Determine the (x, y) coordinate at the center of the cell enclosing the given text.  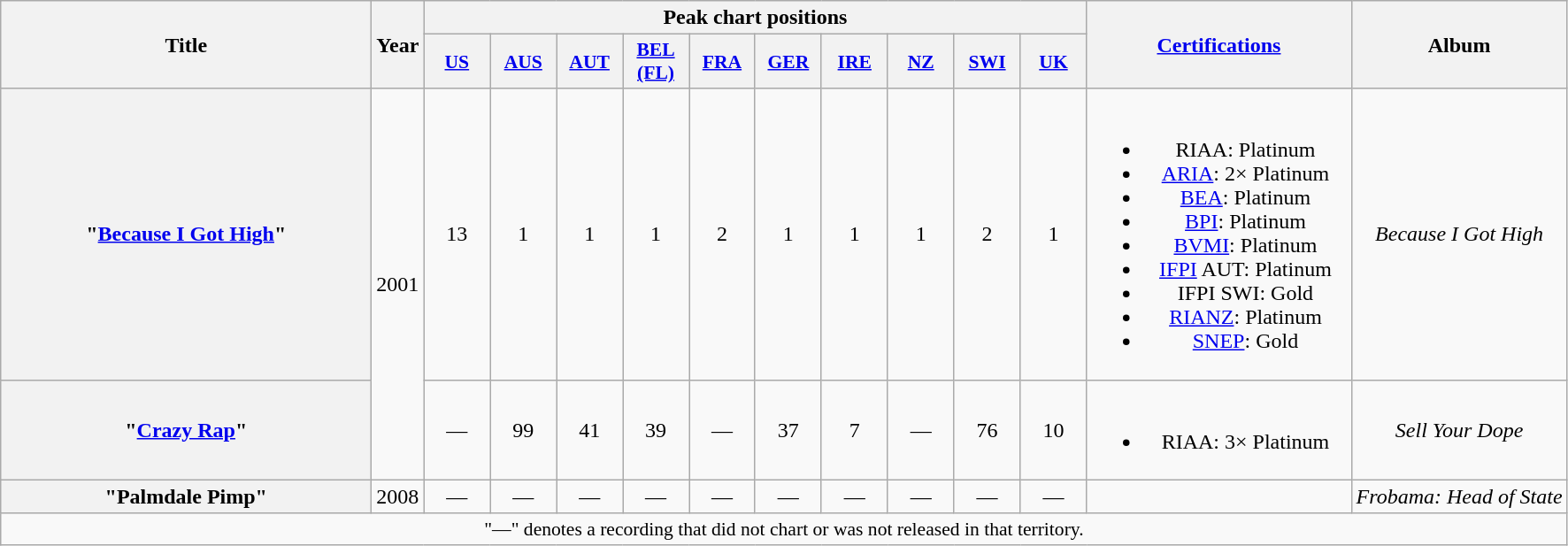
37 (788, 430)
"Because I Got High" (186, 234)
Year (398, 44)
RIAA: PlatinumARIA: 2× PlatinumBEA: PlatinumBPI: PlatinumBVMI: PlatinumIFPI AUT: PlatinumIFPI SWI: GoldRIANZ: PlatinumSNEP: Gold (1219, 234)
41 (589, 430)
Peak chart positions (756, 18)
GER (788, 62)
AUT (589, 62)
Title (186, 44)
"Palmdale Pimp" (186, 496)
RIAA: 3× Platinum (1219, 430)
AUS (524, 62)
BEL(FL) (657, 62)
IRE (855, 62)
Certifications (1219, 44)
SWI (988, 62)
13 (457, 234)
UK (1053, 62)
10 (1053, 430)
2008 (398, 496)
39 (657, 430)
Because I Got High (1459, 234)
"Crazy Rap" (186, 430)
Frobama: Head of State (1459, 496)
99 (524, 430)
US (457, 62)
7 (855, 430)
Album (1459, 44)
FRA (722, 62)
NZ (920, 62)
2001 (398, 284)
Sell Your Dope (1459, 430)
76 (988, 430)
"—" denotes a recording that did not chart or was not released in that territory. (784, 529)
